Find where the given text appears and provide that cell's center as [x, y] coordinate. 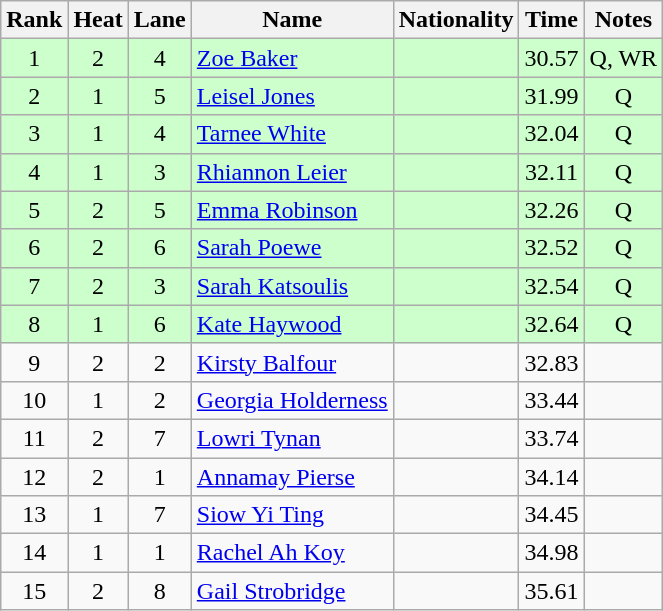
32.26 [552, 210]
Notes [624, 20]
Gail Strobridge [292, 591]
11 [34, 438]
Rachel Ah Koy [292, 553]
32.04 [552, 134]
33.44 [552, 400]
Heat [98, 20]
32.11 [552, 172]
34.45 [552, 515]
32.54 [552, 286]
Sarah Poewe [292, 248]
Tarnee White [292, 134]
Emma Robinson [292, 210]
34.14 [552, 477]
Siow Yi Ting [292, 515]
31.99 [552, 96]
Name [292, 20]
Zoe Baker [292, 58]
12 [34, 477]
Lane [160, 20]
34.98 [552, 553]
14 [34, 553]
Leisel Jones [292, 96]
Lowri Tynan [292, 438]
Q, WR [624, 58]
Sarah Katsoulis [292, 286]
35.61 [552, 591]
Time [552, 20]
32.52 [552, 248]
Annamay Pierse [292, 477]
Nationality [456, 20]
Kirsty Balfour [292, 362]
9 [34, 362]
Rank [34, 20]
10 [34, 400]
Kate Haywood [292, 324]
30.57 [552, 58]
13 [34, 515]
Georgia Holderness [292, 400]
32.64 [552, 324]
32.83 [552, 362]
15 [34, 591]
Rhiannon Leier [292, 172]
33.74 [552, 438]
